Capture the cell that displays the provided text and extract its (x, y) central coordinate. 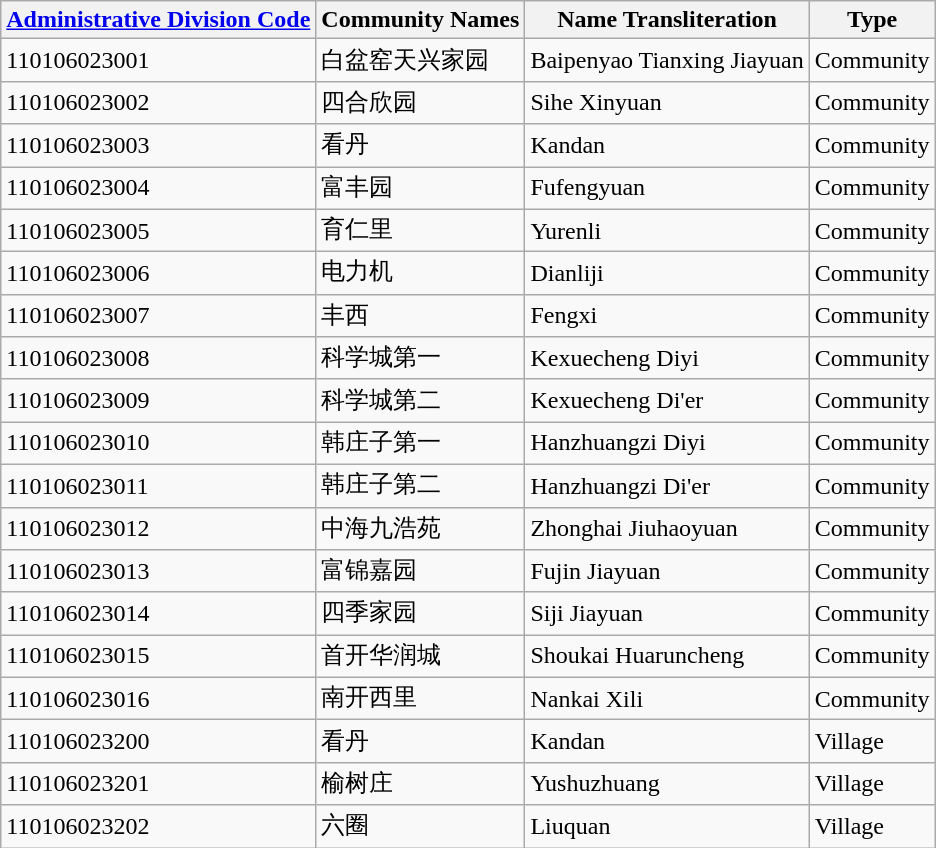
Fufengyuan (667, 188)
Administrative Division Code (158, 20)
110106023202 (158, 826)
Liuquan (667, 826)
Sihe Xinyuan (667, 102)
Yurenli (667, 230)
Fengxi (667, 316)
Name Transliteration (667, 20)
110106023007 (158, 316)
榆树庄 (420, 784)
110106023008 (158, 358)
韩庄子第一 (420, 444)
丰西 (420, 316)
中海九浩苑 (420, 528)
四合欣园 (420, 102)
110106023014 (158, 614)
110106023013 (158, 572)
白盆窑天兴家园 (420, 60)
110106023201 (158, 784)
富丰园 (420, 188)
科学城第二 (420, 400)
110106023012 (158, 528)
110106023003 (158, 146)
Shoukai Huaruncheng (667, 656)
六圈 (420, 826)
Kexuecheng Di'er (667, 400)
110106023009 (158, 400)
110106023004 (158, 188)
110106023016 (158, 698)
Dianliji (667, 274)
南开西里 (420, 698)
110106023002 (158, 102)
Yushuzhuang (667, 784)
韩庄子第二 (420, 486)
110106023006 (158, 274)
Type (872, 20)
育仁里 (420, 230)
110106023015 (158, 656)
110106023010 (158, 444)
Community Names (420, 20)
Kexuecheng Diyi (667, 358)
富锦嘉园 (420, 572)
Fujin Jiayuan (667, 572)
110106023001 (158, 60)
科学城第一 (420, 358)
Hanzhuangzi Di'er (667, 486)
Zhonghai Jiuhaoyuan (667, 528)
110106023011 (158, 486)
电力机 (420, 274)
Baipenyao Tianxing Jiayuan (667, 60)
110106023200 (158, 742)
110106023005 (158, 230)
Hanzhuangzi Diyi (667, 444)
四季家园 (420, 614)
Nankai Xili (667, 698)
首开华润城 (420, 656)
Siji Jiayuan (667, 614)
